Return the [X, Y] coordinate for the center point of the cell that contains the specified text.  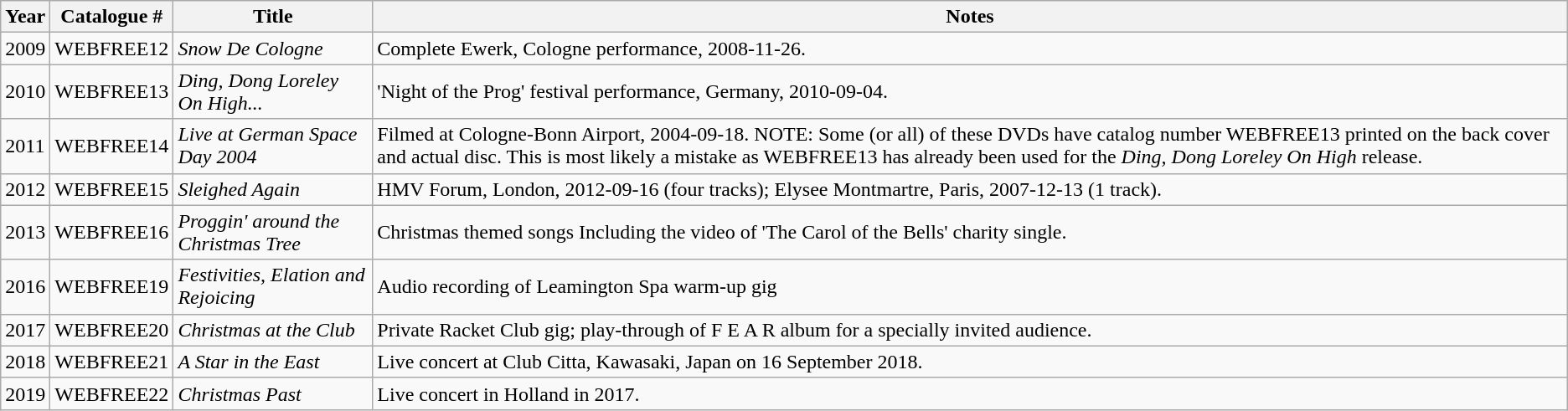
2019 [25, 393]
Title [273, 17]
Christmas themed songs Including the video of 'The Carol of the Bells' charity single. [970, 233]
WEBFREE21 [112, 362]
2016 [25, 286]
Live concert at Club Citta, Kawasaki, Japan on 16 September 2018. [970, 362]
Live at German Space Day 2004 [273, 146]
WEBFREE14 [112, 146]
Audio recording of Leamington Spa warm-up gig [970, 286]
Christmas at the Club [273, 330]
Private Racket Club gig; play-through of F E A R album for a specially invited audience. [970, 330]
WEBFREE16 [112, 233]
Snow De Cologne [273, 49]
Complete Ewerk, Cologne performance, 2008-11-26. [970, 49]
Christmas Past [273, 393]
Catalogue # [112, 17]
WEBFREE13 [112, 92]
WEBFREE12 [112, 49]
'Night of the Prog' festival performance, Germany, 2010-09-04. [970, 92]
Festivities, Elation and Rejoicing [273, 286]
WEBFREE19 [112, 286]
Year [25, 17]
WEBFREE22 [112, 393]
Notes [970, 17]
WEBFREE20 [112, 330]
2017 [25, 330]
2013 [25, 233]
Ding, Dong Loreley On High... [273, 92]
Sleighed Again [273, 189]
2009 [25, 49]
A Star in the East [273, 362]
2010 [25, 92]
2018 [25, 362]
2011 [25, 146]
HMV Forum, London, 2012-09-16 (four tracks); Elysee Montmartre, Paris, 2007-12-13 (1 track). [970, 189]
2012 [25, 189]
Live concert in Holland in 2017. [970, 393]
Proggin' around the Christmas Tree [273, 233]
WEBFREE15 [112, 189]
